From the cell containing the given text, extract its center point as (X, Y) coordinate. 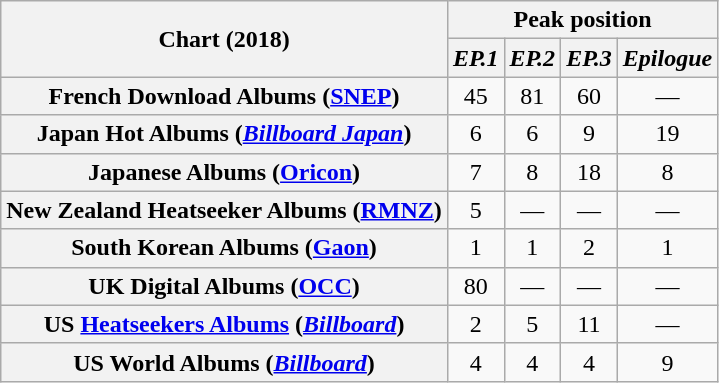
EP.2 (532, 58)
Peak position (582, 20)
11 (590, 324)
81 (532, 96)
7 (476, 172)
South Korean Albums (Gaon) (224, 248)
US Heatseekers Albums (Billboard) (224, 324)
UK Digital Albums (OCC) (224, 286)
Japanese Albums (Oricon) (224, 172)
New Zealand Heatseeker Albums (RMNZ) (224, 210)
80 (476, 286)
18 (590, 172)
60 (590, 96)
19 (667, 134)
Chart (2018) (224, 39)
EP.1 (476, 58)
EP.3 (590, 58)
US World Albums (Billboard) (224, 362)
French Download Albums (SNEP) (224, 96)
45 (476, 96)
Japan Hot Albums (Billboard Japan) (224, 134)
Epilogue (667, 58)
